Return [x, y] of the center of cell containing provided text 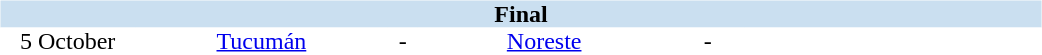
5 October [67, 42]
Noreste [544, 42]
Final [520, 14]
Tucumán [262, 42]
